From the cell containing the given text, extract its center point as [X, Y] coordinate. 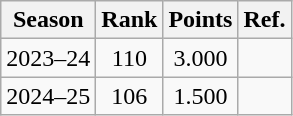
106 [130, 96]
1.500 [200, 96]
2023–24 [48, 58]
Points [200, 20]
Season [48, 20]
Ref. [264, 20]
Rank [130, 20]
3.000 [200, 58]
2024–25 [48, 96]
110 [130, 58]
